Output the [X, Y] coordinate of the center of the cell containing the given text.  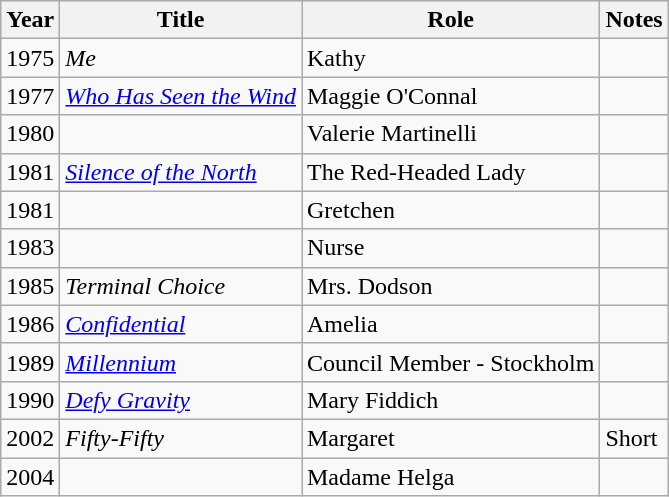
1989 [30, 362]
1977 [30, 96]
Margaret [451, 438]
1986 [30, 324]
Defy Gravity [181, 400]
1980 [30, 134]
Nurse [451, 248]
1990 [30, 400]
Council Member - Stockholm [451, 362]
Confidential [181, 324]
Terminal Choice [181, 286]
Fifty-Fifty [181, 438]
Mrs. Dodson [451, 286]
Me [181, 58]
Gretchen [451, 210]
1983 [30, 248]
Title [181, 20]
Madame Helga [451, 477]
Mary Fiddich [451, 400]
Millennium [181, 362]
2002 [30, 438]
Maggie O'Connal [451, 96]
Short [634, 438]
Amelia [451, 324]
The Red-Headed Lady [451, 172]
Valerie Martinelli [451, 134]
Notes [634, 20]
Role [451, 20]
Who Has Seen the Wind [181, 96]
Year [30, 20]
2004 [30, 477]
1975 [30, 58]
1985 [30, 286]
Silence of the North [181, 172]
Kathy [451, 58]
